Determine the [x, y] coordinate at the center of the cell enclosing the given text.  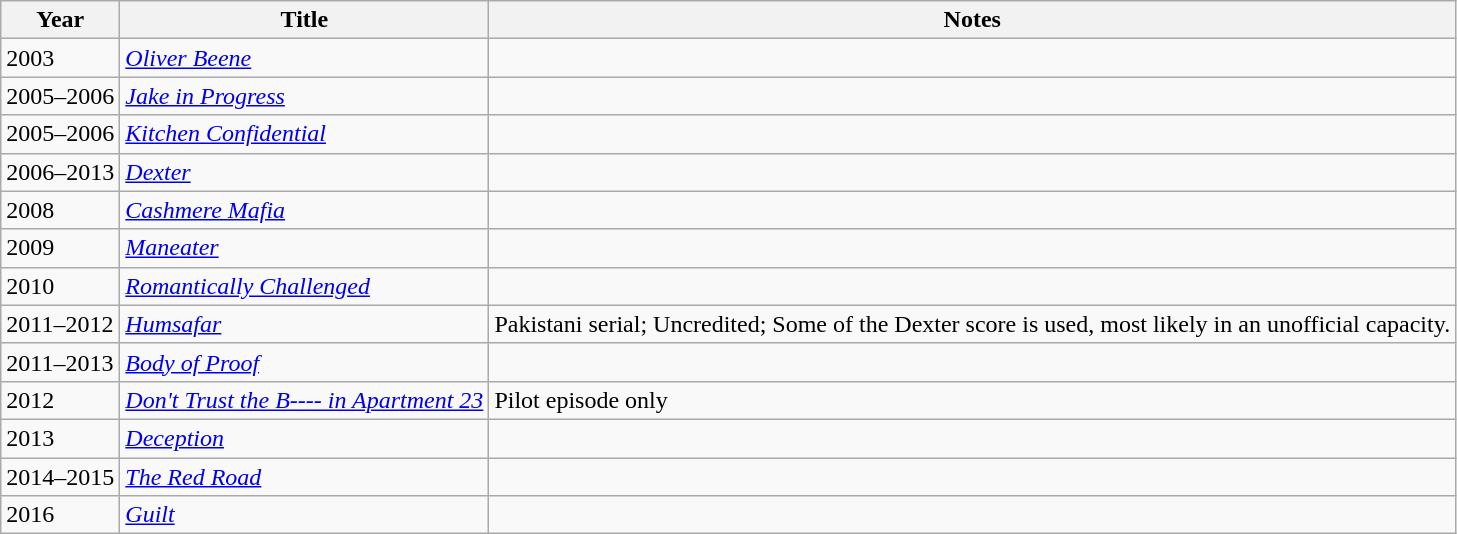
Jake in Progress [304, 96]
2009 [60, 248]
Oliver Beene [304, 58]
2014–2015 [60, 477]
Pakistani serial; Uncredited; Some of the Dexter score is used, most likely in an unofficial capacity. [972, 324]
Pilot episode only [972, 400]
2013 [60, 438]
Body of Proof [304, 362]
The Red Road [304, 477]
2011–2013 [60, 362]
2003 [60, 58]
Dexter [304, 172]
2006–2013 [60, 172]
2011–2012 [60, 324]
Title [304, 20]
2010 [60, 286]
Year [60, 20]
2016 [60, 515]
Don't Trust the B---- in Apartment 23 [304, 400]
Maneater [304, 248]
2012 [60, 400]
Kitchen Confidential [304, 134]
Deception [304, 438]
Notes [972, 20]
2008 [60, 210]
Guilt [304, 515]
Cashmere Mafia [304, 210]
Romantically Challenged [304, 286]
Humsafar [304, 324]
